Search for the cell housing the specified text and yield its [X, Y] center coordinate. 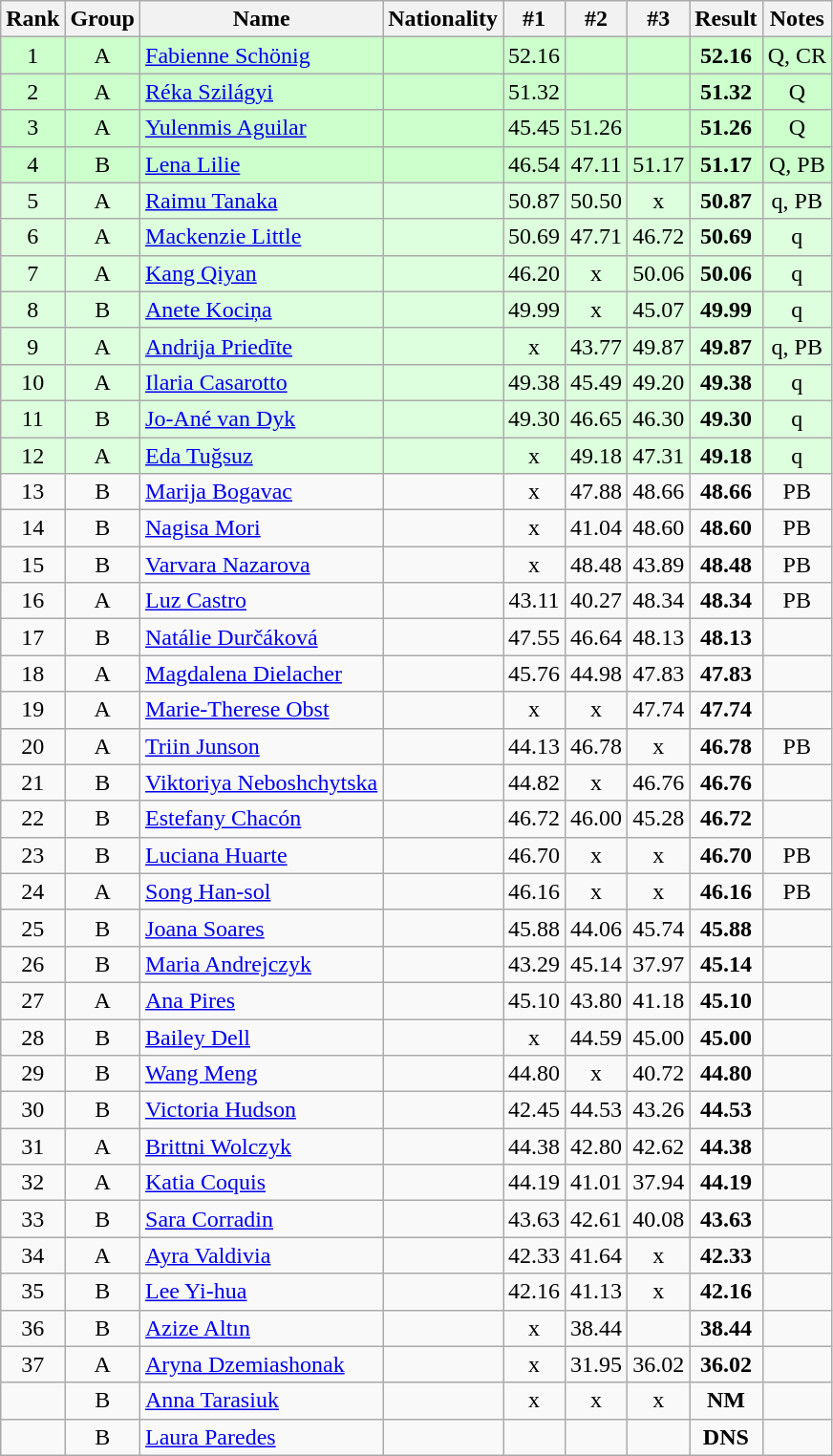
#1 [533, 19]
18 [32, 674]
19 [32, 710]
14 [32, 528]
20 [32, 746]
41.64 [596, 1255]
42.61 [596, 1219]
22 [32, 819]
Brittni Wolczyk [262, 1146]
44.98 [596, 674]
43.89 [659, 565]
Maria Andrejczyk [262, 964]
9 [32, 346]
45.45 [533, 128]
Luciana Huarte [262, 855]
Anete Kociņa [262, 310]
42.80 [596, 1146]
37.94 [659, 1183]
46.54 [533, 164]
44.82 [533, 782]
Fabienne Schönig [262, 55]
17 [32, 637]
2 [32, 92]
8 [32, 310]
Wang Meng [262, 1074]
43.77 [596, 346]
40.27 [596, 601]
Notes [797, 19]
Katia Coquis [262, 1183]
Mackenzie Little [262, 237]
23 [32, 855]
Eda Tuğsuz [262, 456]
16 [32, 601]
Triin Junson [262, 746]
30 [32, 1110]
47.71 [596, 237]
43.26 [659, 1110]
DNS [726, 1437]
33 [32, 1219]
43.80 [596, 1000]
32 [32, 1183]
47.88 [596, 492]
Ayra Valdivia [262, 1255]
Marie-Therese Obst [262, 710]
Group [103, 19]
10 [32, 382]
Ilaria Casarotto [262, 382]
41.18 [659, 1000]
3 [32, 128]
Jo-Ané van Dyk [262, 418]
37.97 [659, 964]
Natálie Durčáková [262, 637]
24 [32, 891]
26 [32, 964]
Magdalena Dielacher [262, 674]
Nagisa Mori [262, 528]
Viktoriya Neboshchytska [262, 782]
46.20 [533, 273]
40.72 [659, 1074]
Luz Castro [262, 601]
50.50 [596, 201]
42.62 [659, 1146]
Rank [32, 19]
37 [32, 1364]
44.59 [596, 1037]
29 [32, 1074]
31 [32, 1146]
NM [726, 1401]
36 [32, 1328]
41.04 [596, 528]
11 [32, 418]
Raimu Tanaka [262, 201]
Joana Soares [262, 928]
5 [32, 201]
21 [32, 782]
Marija Bogavac [262, 492]
Kang Qiyan [262, 273]
41.01 [596, 1183]
46.00 [596, 819]
Ana Pires [262, 1000]
Aryna Dzemiashonak [262, 1364]
Q, CR [797, 55]
Réka Szilágyi [262, 92]
31.95 [596, 1364]
Song Han-sol [262, 891]
44.13 [533, 746]
27 [32, 1000]
46.65 [596, 418]
45.74 [659, 928]
Lena Lilie [262, 164]
49.20 [659, 382]
15 [32, 565]
Nationality [443, 19]
25 [32, 928]
40.08 [659, 1219]
47.31 [659, 456]
44.06 [596, 928]
43.29 [533, 964]
Varvara Nazarova [262, 565]
Andrija Priedīte [262, 346]
46.64 [596, 637]
47.55 [533, 637]
7 [32, 273]
Anna Tarasiuk [262, 1401]
41.13 [596, 1292]
43.11 [533, 601]
#2 [596, 19]
6 [32, 237]
42.45 [533, 1110]
45.28 [659, 819]
Estefany Chacón [262, 819]
4 [32, 164]
Victoria Hudson [262, 1110]
45.07 [659, 310]
45.76 [533, 674]
12 [32, 456]
Yulenmis Aguilar [262, 128]
34 [32, 1255]
28 [32, 1037]
Result [726, 19]
45.49 [596, 382]
35 [32, 1292]
46.30 [659, 418]
Q, PB [797, 164]
Laura Paredes [262, 1437]
Lee Yi-hua [262, 1292]
Sara Corradin [262, 1219]
13 [32, 492]
#3 [659, 19]
Azize Altın [262, 1328]
47.11 [596, 164]
Bailey Dell [262, 1037]
1 [32, 55]
Name [262, 19]
